Extract the (X, Y) coordinate from the center of the cell holding the provided text.  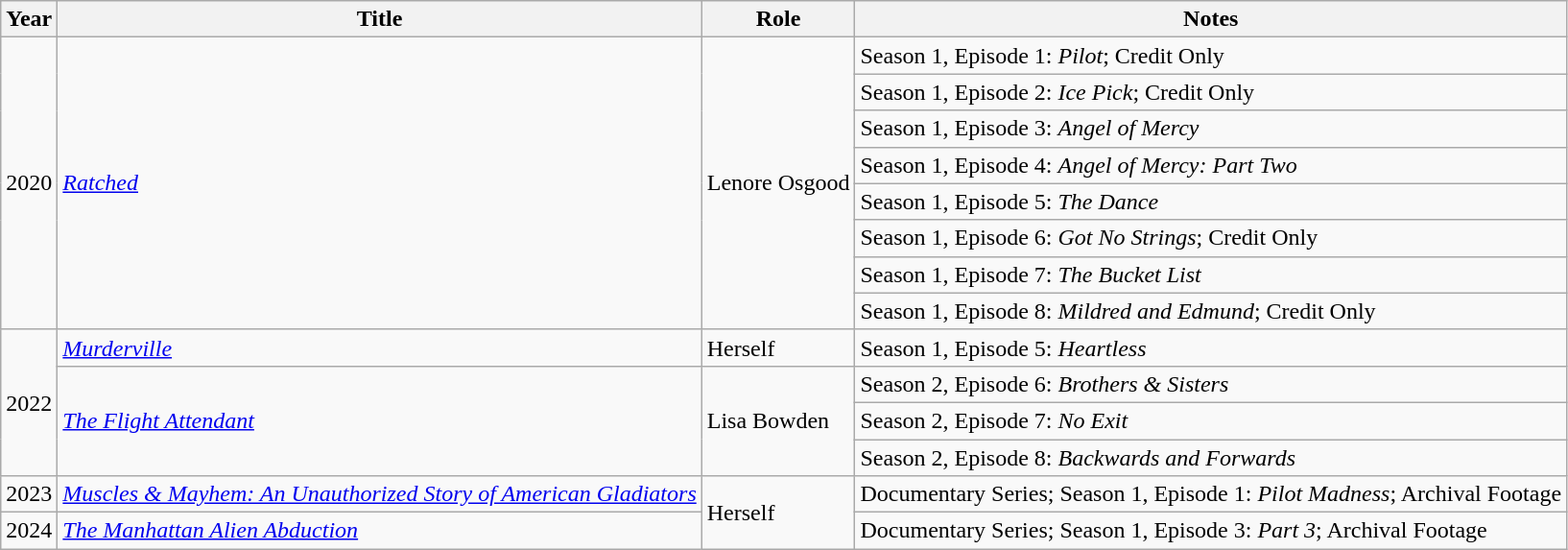
Lenore Osgood (778, 183)
Year (29, 19)
Season 1, Episode 5: The Dance (1211, 202)
Lisa Bowden (778, 420)
The Flight Attendant (380, 420)
Season 1, Episode 1: Pilot; Credit Only (1211, 56)
2024 (29, 531)
Role (778, 19)
Documentary Series; Season 1, Episode 3: Part 3; Archival Footage (1211, 531)
Season 1, Episode 6: Got No Strings; Credit Only (1211, 238)
Season 1, Episode 2: Ice Pick; Credit Only (1211, 92)
Season 2, Episode 8: Backwards and Forwards (1211, 458)
Ratched (380, 183)
Season 1, Episode 3: Angel of Mercy (1211, 129)
Season 2, Episode 7: No Exit (1211, 420)
Muscles & Mayhem: An Unauthorized Story of American Gladiators (380, 494)
Notes (1211, 19)
Title (380, 19)
Season 1, Episode 4: Angel of Mercy: Part Two (1211, 165)
Documentary Series; Season 1, Episode 1: Pilot Madness; Archival Footage (1211, 494)
2020 (29, 183)
Murderville (380, 347)
The Manhattan Alien Abduction (380, 531)
Season 1, Episode 5: Heartless (1211, 347)
Season 2, Episode 6: Brothers & Sisters (1211, 384)
Season 1, Episode 8: Mildred and Edmund; Credit Only (1211, 311)
2022 (29, 402)
Season 1, Episode 7: The Bucket List (1211, 275)
2023 (29, 494)
